Provide the (X, Y) coordinate of the cell's center where the given text is located.  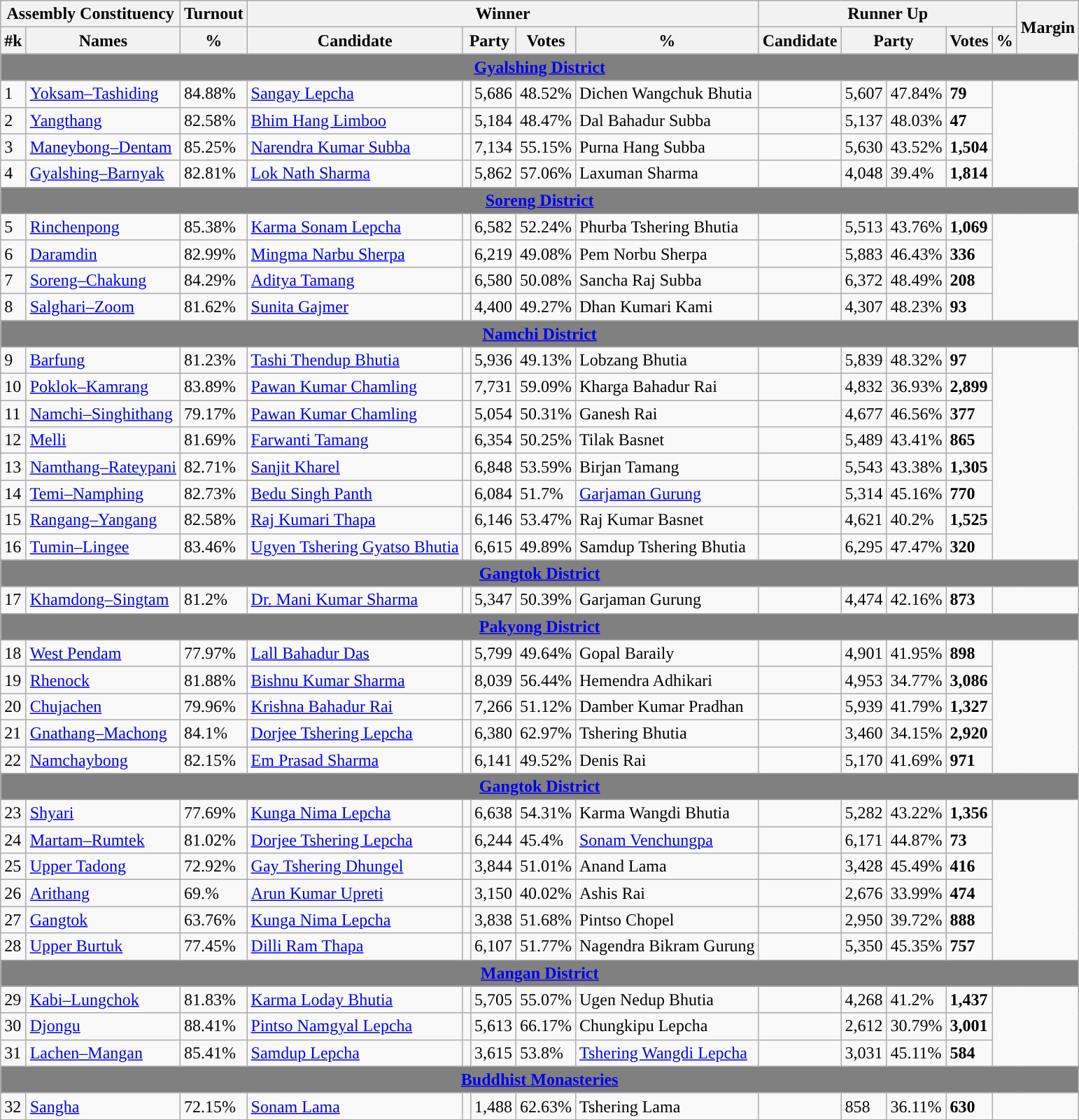
40.2% (917, 520)
4,474 (863, 600)
36.93% (917, 387)
4,953 (863, 680)
82.15% (214, 759)
7,731 (493, 387)
Tshering Lama (667, 1106)
13 (13, 467)
79.96% (214, 706)
Aditya Tamang (355, 280)
45.49% (917, 867)
43.76% (917, 227)
55.15% (546, 147)
20 (13, 706)
2 (13, 120)
Gyalshing–Barnyak (103, 174)
7,266 (493, 706)
59.09% (546, 387)
5,489 (863, 440)
1,525 (969, 520)
2,950 (863, 920)
82.71% (214, 467)
6,580 (493, 280)
85.25% (214, 147)
51.77% (546, 946)
27 (13, 920)
377 (969, 414)
3,615 (493, 1053)
6,295 (863, 547)
Birjan Tamang (667, 467)
Em Prasad Sharma (355, 759)
82.99% (214, 253)
Names (103, 41)
4,400 (493, 307)
43.52% (917, 147)
72.92% (214, 867)
41.95% (917, 653)
6,848 (493, 467)
2,612 (863, 1026)
1,305 (969, 467)
Namchi–Singhithang (103, 414)
Phurba Tshering Bhutia (667, 227)
46.43% (917, 253)
4 (13, 174)
51.68% (546, 920)
Denis Rai (667, 759)
2,920 (969, 733)
50.25% (546, 440)
Sangay Lepcha (355, 94)
858 (863, 1106)
2,899 (969, 387)
873 (969, 600)
Nagendra Bikram Gurung (667, 946)
2,676 (863, 893)
77.69% (214, 813)
82.81% (214, 174)
208 (969, 280)
32 (13, 1106)
88.41% (214, 1026)
Arithang (103, 893)
630 (969, 1106)
1,437 (969, 1000)
5,862 (493, 174)
Temi–Namphing (103, 493)
22 (13, 759)
48.03% (917, 120)
43.22% (917, 813)
4,901 (863, 653)
29 (13, 1000)
49.89% (546, 547)
93 (969, 307)
4,677 (863, 414)
898 (969, 653)
Sonam Venchungpa (667, 840)
Margin (1048, 27)
Gopal Baraily (667, 653)
Dr. Mani Kumar Sharma (355, 600)
66.17% (546, 1026)
Winner (502, 14)
69.% (214, 893)
19 (13, 680)
55.07% (546, 1000)
3,001 (969, 1026)
51.01% (546, 867)
62.97% (546, 733)
6,372 (863, 280)
3,086 (969, 680)
34.77% (917, 680)
Lall Bahadur Das (355, 653)
Dichen Wangchuk Bhutia (667, 94)
1,488 (493, 1106)
Melli (103, 440)
Sangha (103, 1106)
Assembly Constituency (91, 14)
4,621 (863, 520)
5,314 (863, 493)
51.12% (546, 706)
3,031 (863, 1053)
50.31% (546, 414)
Namchaybong (103, 759)
6,107 (493, 946)
33.99% (917, 893)
1,356 (969, 813)
30 (13, 1026)
5,705 (493, 1000)
45.35% (917, 946)
84.88% (214, 94)
5 (13, 227)
Tumin–Lingee (103, 547)
Bishnu Kumar Sharma (355, 680)
53.8% (546, 1053)
5,513 (863, 227)
Yoksam–Tashiding (103, 94)
81.69% (214, 440)
53.47% (546, 520)
85.38% (214, 227)
45.16% (917, 493)
Narendra Kumar Subba (355, 147)
5,799 (493, 653)
1,504 (969, 147)
6,146 (493, 520)
Turnout (214, 14)
47 (969, 120)
Hemendra Adhikari (667, 680)
6,219 (493, 253)
50.39% (546, 600)
Arun Kumar Upreti (355, 893)
5,170 (863, 759)
3,844 (493, 867)
79.17% (214, 414)
Raj Kumar Basnet (667, 520)
6,380 (493, 733)
24 (13, 840)
Karma Wangdi Bhutia (667, 813)
888 (969, 920)
47.47% (917, 547)
Rinchenpong (103, 227)
82.73% (214, 493)
Lok Nath Sharma (355, 174)
Soreng District (540, 200)
57.06% (546, 174)
77.45% (214, 946)
41.69% (917, 759)
26 (13, 893)
770 (969, 493)
#k (13, 41)
Salghari–Zoom (103, 307)
85.41% (214, 1053)
81.83% (214, 1000)
6,244 (493, 840)
Anand Lama (667, 867)
73 (969, 840)
584 (969, 1053)
Gyalshing District (540, 67)
77.97% (214, 653)
Laxuman Sharma (667, 174)
16 (13, 547)
40.02% (546, 893)
4,832 (863, 387)
6,354 (493, 440)
48.49% (917, 280)
83.46% (214, 547)
Barfung (103, 360)
Lachen–Mangan (103, 1053)
51.7% (546, 493)
Mingma Narbu Sherpa (355, 253)
83.89% (214, 387)
Runner Up (887, 14)
48.23% (917, 307)
Ugen Nedup Bhutia (667, 1000)
5,347 (493, 600)
Upper Burtuk (103, 946)
49.64% (546, 653)
42.16% (917, 600)
4,048 (863, 174)
1 (13, 94)
Samdup Tshering Bhutia (667, 547)
Upper Tadong (103, 867)
3,428 (863, 867)
Maneybong–Dentam (103, 147)
25 (13, 867)
5,613 (493, 1026)
10 (13, 387)
1,327 (969, 706)
5,184 (493, 120)
3,150 (493, 893)
6,615 (493, 547)
54.31% (546, 813)
Buddhist Monasteries (540, 1079)
Purna Hang Subba (667, 147)
6,171 (863, 840)
Gay Tshering Dhungel (355, 867)
Namchi District (540, 334)
43.38% (917, 467)
6,084 (493, 493)
Soreng–Chakung (103, 280)
39.72% (917, 920)
5,282 (863, 813)
81.62% (214, 307)
Dhan Kumari Kami (667, 307)
7 (13, 280)
Rhenock (103, 680)
Sancha Raj Subba (667, 280)
Chujachen (103, 706)
Pintso Namgyal Lepcha (355, 1026)
Daramdin (103, 253)
Samdup Lepcha (355, 1053)
8 (13, 307)
81.02% (214, 840)
Tshering Bhutia (667, 733)
46.56% (917, 414)
Martam–Rumtek (103, 840)
320 (969, 547)
Ugyen Tshering Gyatso Bhutia (355, 547)
4,307 (863, 307)
Gnathang–Machong (103, 733)
3,460 (863, 733)
Namthang–Rateypani (103, 467)
1,814 (969, 174)
36.11% (917, 1106)
48.32% (917, 360)
Kabi–Lungchok (103, 1000)
Pintso Chopel (667, 920)
28 (13, 946)
43.41% (917, 440)
Poklok–Kamrang (103, 387)
Pakyong District (540, 626)
Dilli Ram Thapa (355, 946)
Rangang–Yangang (103, 520)
23 (13, 813)
45.11% (917, 1053)
Tashi Thendup Bhutia (355, 360)
Damber Kumar Pradhan (667, 706)
971 (969, 759)
Bhim Hang Limboo (355, 120)
Pem Norbu Sherpa (667, 253)
Yangthang (103, 120)
3 (13, 147)
49.08% (546, 253)
62.63% (546, 1106)
Sonam Lama (355, 1106)
47.84% (917, 94)
5,936 (493, 360)
7,134 (493, 147)
52.24% (546, 227)
49.52% (546, 759)
474 (969, 893)
Dal Bahadur Subba (667, 120)
81.88% (214, 680)
6,141 (493, 759)
49.27% (546, 307)
Karma Sonam Lepcha (355, 227)
5,883 (863, 253)
97 (969, 360)
1,069 (969, 227)
Tshering Wangdi Lepcha (667, 1053)
49.13% (546, 360)
81.23% (214, 360)
Bedu Singh Panth (355, 493)
56.44% (546, 680)
Ganesh Rai (667, 414)
6 (13, 253)
44.87% (917, 840)
Lobzang Bhutia (667, 360)
4,268 (863, 1000)
Shyari (103, 813)
Sanjit Kharel (355, 467)
30.79% (917, 1026)
31 (13, 1053)
Krishna Bahadur Rai (355, 706)
Chungkipu Lepcha (667, 1026)
5,839 (863, 360)
Khamdong–Singtam (103, 600)
41.79% (917, 706)
21 (13, 733)
41.2% (917, 1000)
416 (969, 867)
Sunita Gajmer (355, 307)
Farwanti Tamang (355, 440)
84.1% (214, 733)
Raj Kumari Thapa (355, 520)
79 (969, 94)
48.47% (546, 120)
18 (13, 653)
11 (13, 414)
53.59% (546, 467)
48.52% (546, 94)
81.2% (214, 600)
17 (13, 600)
5,054 (493, 414)
5,350 (863, 946)
12 (13, 440)
5,607 (863, 94)
6,582 (493, 227)
8,039 (493, 680)
5,939 (863, 706)
Tilak Basnet (667, 440)
865 (969, 440)
757 (969, 946)
50.08% (546, 280)
39.4% (917, 174)
45.4% (546, 840)
9 (13, 360)
34.15% (917, 733)
5,137 (863, 120)
84.29% (214, 280)
6,638 (493, 813)
336 (969, 253)
14 (13, 493)
72.15% (214, 1106)
Gangtok (103, 920)
Ashis Rai (667, 893)
5,686 (493, 94)
Karma Loday Bhutia (355, 1000)
63.76% (214, 920)
3,838 (493, 920)
5,630 (863, 147)
West Pendam (103, 653)
5,543 (863, 467)
Djongu (103, 1026)
15 (13, 520)
Mangan District (540, 973)
Kharga Bahadur Rai (667, 387)
